Identify which cell holds the provided text, then report its [x, y] central coordinate. 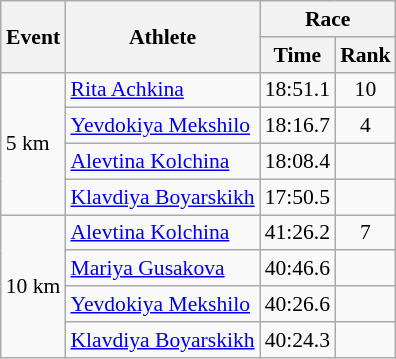
5 km [34, 143]
7 [366, 233]
18:16.7 [298, 126]
Mariya Gusakova [162, 269]
18:08.4 [298, 162]
4 [366, 126]
40:24.3 [298, 340]
10 km [34, 286]
40:26.6 [298, 304]
40:46.6 [298, 269]
Athlete [162, 36]
41:26.2 [298, 233]
17:50.5 [298, 197]
Rank [366, 55]
Rita Achkina [162, 90]
Race [328, 19]
Event [34, 36]
Time [298, 55]
10 [366, 90]
18:51.1 [298, 90]
